From the cell containing the given text, extract its center point as [x, y] coordinate. 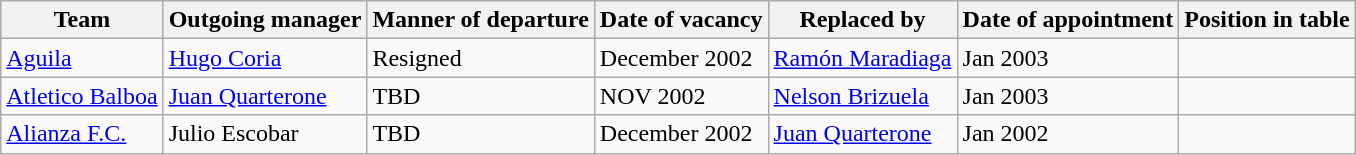
Nelson Brizuela [862, 96]
Resigned [480, 58]
Jan 2002 [1068, 134]
Julio Escobar [265, 134]
Ramón Maradiaga [862, 58]
NOV 2002 [681, 96]
Date of vacancy [681, 20]
Date of appointment [1068, 20]
Aguila [82, 58]
Alianza F.C. [82, 134]
Team [82, 20]
Manner of departure [480, 20]
Outgoing manager [265, 20]
Hugo Coria [265, 58]
Atletico Balboa [82, 96]
Replaced by [862, 20]
Position in table [1267, 20]
